For the text-containing cell, return its midpoint in [X, Y] coordinate format. 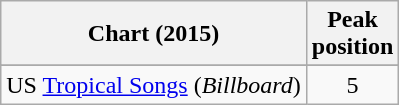
Chart (2015) [154, 34]
5 [352, 85]
Peakposition [352, 34]
US Tropical Songs (Billboard) [154, 85]
